Pinpoint the cell where the given text exists, returning its [X, Y] midpoint coordinate. 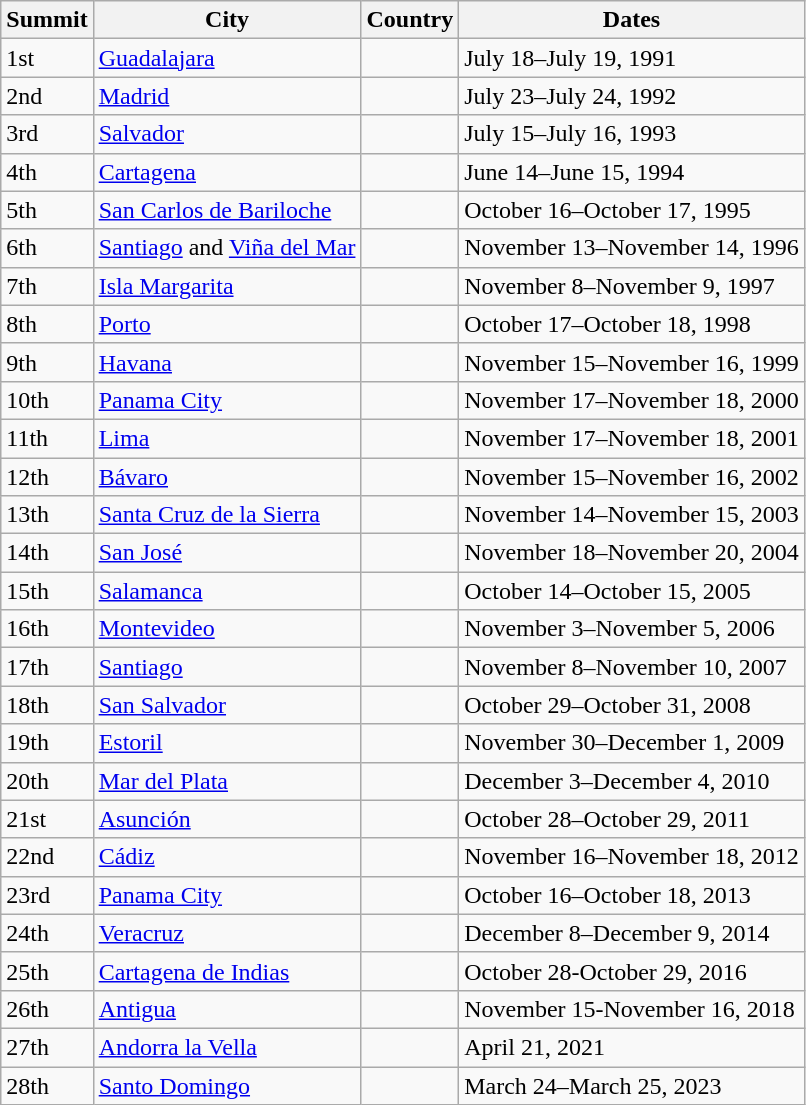
December 3–December 4, 2010 [632, 781]
28th [47, 1085]
Estoril [227, 743]
November 3–November 5, 2006 [632, 629]
San Salvador [227, 705]
Santa Cruz de la Sierra [227, 515]
Madrid [227, 96]
1st [47, 58]
October 29–October 31, 2008 [632, 705]
November 15–November 16, 2002 [632, 477]
10th [47, 400]
12th [47, 477]
Antigua [227, 1009]
October 16–October 17, 1995 [632, 210]
October 14–October 15, 2005 [632, 591]
27th [47, 1047]
Lima [227, 438]
October 16–October 18, 2013 [632, 895]
18th [47, 705]
November 18–November 20, 2004 [632, 553]
October 28–October 29, 2011 [632, 819]
San José [227, 553]
Cádiz [227, 857]
San Carlos de Bariloche [227, 210]
November 15–November 16, 1999 [632, 362]
11th [47, 438]
20th [47, 781]
Andorra la Vella [227, 1047]
November 17–November 18, 2001 [632, 438]
Veracruz [227, 933]
November 17–November 18, 2000 [632, 400]
Country [410, 20]
July 23–July 24, 1992 [632, 96]
Salamanca [227, 591]
Guadalajara [227, 58]
8th [47, 324]
Summit [47, 20]
November 14–November 15, 2003 [632, 515]
March 24–March 25, 2023 [632, 1085]
April 21, 2021 [632, 1047]
Mar del Plata [227, 781]
6th [47, 248]
Cartagena de Indias [227, 971]
Cartagena [227, 172]
2nd [47, 96]
Asunción [227, 819]
Dates [632, 20]
Havana [227, 362]
July 18–July 19, 1991 [632, 58]
19th [47, 743]
Bávaro [227, 477]
25th [47, 971]
3rd [47, 134]
17th [47, 667]
November 8–November 10, 2007 [632, 667]
21st [47, 819]
Santiago and Viña del Mar [227, 248]
5th [47, 210]
Montevideo [227, 629]
24th [47, 933]
November 13–November 14, 1996 [632, 248]
November 15-November 16, 2018 [632, 1009]
October 28-October 29, 2016 [632, 971]
4th [47, 172]
November 16–November 18, 2012 [632, 857]
Santo Domingo [227, 1085]
December 8–December 9, 2014 [632, 933]
16th [47, 629]
City [227, 20]
July 15–July 16, 1993 [632, 134]
Porto [227, 324]
14th [47, 553]
November 30–December 1, 2009 [632, 743]
June 14–June 15, 1994 [632, 172]
Santiago [227, 667]
26th [47, 1009]
7th [47, 286]
13th [47, 515]
October 17–October 18, 1998 [632, 324]
November 8–November 9, 1997 [632, 286]
9th [47, 362]
Salvador [227, 134]
15th [47, 591]
22nd [47, 857]
Isla Margarita [227, 286]
23rd [47, 895]
